From the cell containing the given text, extract its center point as [X, Y] coordinate. 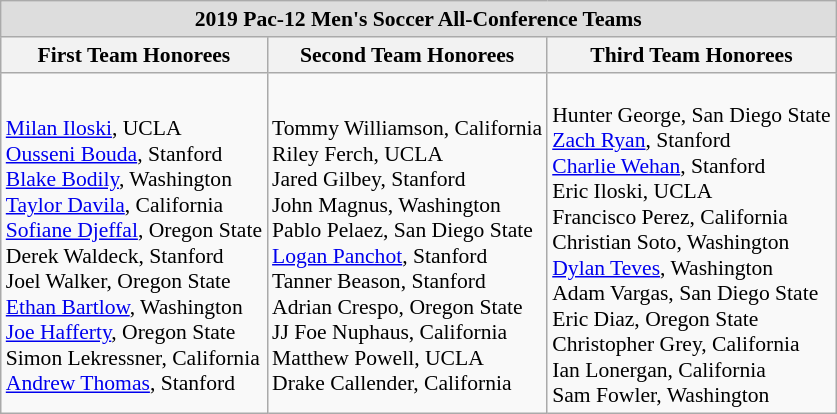
Third Team Honorees [691, 55]
Second Team Honorees [407, 55]
2019 Pac-12 Men's Soccer All-Conference Teams [418, 19]
First Team Honorees [134, 55]
